Locate the cell with the specified text and output its [X, Y] center coordinate. 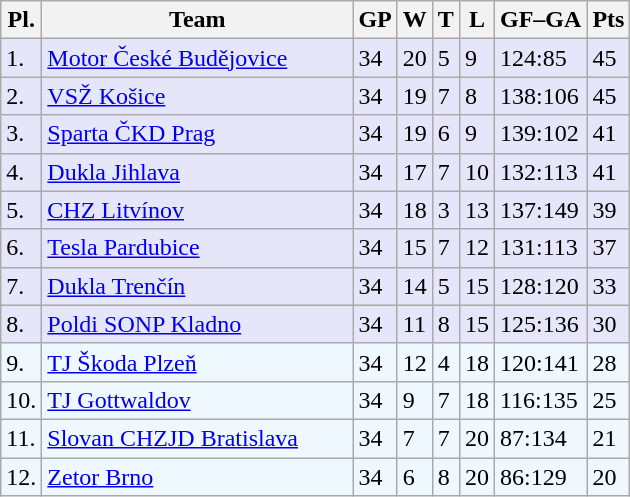
138:106 [540, 96]
1. [22, 58]
11 [414, 324]
125:136 [540, 324]
12. [22, 477]
7. [22, 286]
28 [608, 362]
87:134 [540, 438]
4 [446, 362]
13 [476, 210]
14 [414, 286]
2. [22, 96]
11. [22, 438]
Dukla Jihlava [198, 172]
GP [375, 20]
TJ Škoda Plzeň [198, 362]
17 [414, 172]
VSŽ Košice [198, 96]
25 [608, 400]
124:85 [540, 58]
L [476, 20]
T [446, 20]
8. [22, 324]
Sparta ČKD Prag [198, 134]
Poldi SONP Kladno [198, 324]
131:113 [540, 248]
10 [476, 172]
30 [608, 324]
Zetor Brno [198, 477]
10. [22, 400]
9. [22, 362]
TJ Gottwaldov [198, 400]
37 [608, 248]
Pl. [22, 20]
CHZ Litvínov [198, 210]
139:102 [540, 134]
3 [446, 210]
116:135 [540, 400]
86:129 [540, 477]
128:120 [540, 286]
132:113 [540, 172]
3. [22, 134]
Tesla Pardubice [198, 248]
21 [608, 438]
6. [22, 248]
39 [608, 210]
137:149 [540, 210]
5. [22, 210]
4. [22, 172]
GF–GA [540, 20]
Pts [608, 20]
Slovan CHZJD Bratislava [198, 438]
Motor České Budějovice [198, 58]
33 [608, 286]
Team [198, 20]
W [414, 20]
Dukla Trenčín [198, 286]
120:141 [540, 362]
